Determine the [X, Y] coordinate at the center of the cell enclosing the given text.  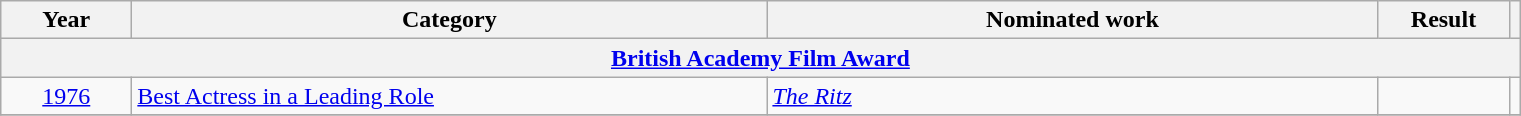
Category [450, 20]
Nominated work [1072, 20]
British Academy Film Award [760, 58]
Result [1444, 20]
The Ritz [1072, 96]
Best Actress in a Leading Role [450, 96]
Year [66, 20]
1976 [66, 96]
